Determine the [X, Y] coordinate at the center of the cell enclosing the given text.  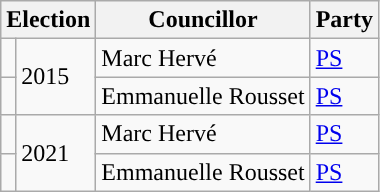
Councillor [203, 20]
Party [344, 20]
2015 [56, 77]
2021 [56, 153]
Election [48, 20]
